Extract the [x, y] coordinate from the center of the cell holding the provided text.  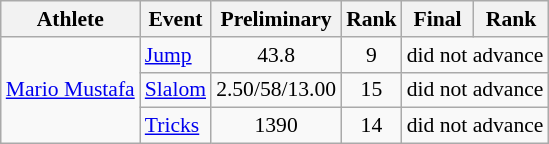
Final [438, 19]
15 [372, 90]
Event [176, 19]
Slalom [176, 90]
2.50/58/13.00 [276, 90]
Jump [176, 55]
Tricks [176, 126]
Mario Mustafa [70, 90]
1390 [276, 126]
14 [372, 126]
Athlete [70, 19]
43.8 [276, 55]
Preliminary [276, 19]
9 [372, 55]
